Scan for the cell matching the given text and deliver its [X, Y] coordinate at center. 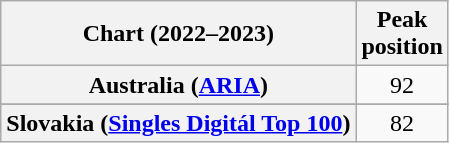
Chart (2022–2023) [178, 34]
82 [402, 123]
92 [402, 85]
Slovakia (Singles Digitál Top 100) [178, 123]
Peakposition [402, 34]
Australia (ARIA) [178, 85]
